For the text-containing cell, return its midpoint in [X, Y] coordinate format. 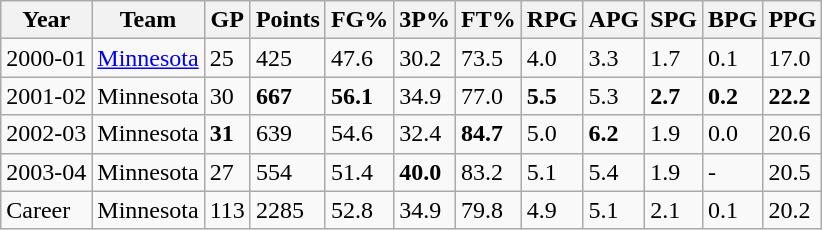
GP [227, 20]
667 [288, 96]
5.3 [614, 96]
APG [614, 20]
20.2 [792, 210]
3.3 [614, 58]
4.9 [552, 210]
5.4 [614, 172]
47.6 [359, 58]
20.6 [792, 134]
FT% [489, 20]
17.0 [792, 58]
425 [288, 58]
30 [227, 96]
25 [227, 58]
RPG [552, 20]
BPG [733, 20]
73.5 [489, 58]
Team [148, 20]
83.2 [489, 172]
27 [227, 172]
5.5 [552, 96]
0.2 [733, 96]
2000-01 [46, 58]
113 [227, 210]
20.5 [792, 172]
1.7 [674, 58]
51.4 [359, 172]
52.8 [359, 210]
2001-02 [46, 96]
Career [46, 210]
PPG [792, 20]
4.0 [552, 58]
- [733, 172]
2285 [288, 210]
56.1 [359, 96]
639 [288, 134]
Year [46, 20]
77.0 [489, 96]
554 [288, 172]
6.2 [614, 134]
22.2 [792, 96]
40.0 [425, 172]
2002-03 [46, 134]
5.0 [552, 134]
54.6 [359, 134]
32.4 [425, 134]
84.7 [489, 134]
Points [288, 20]
2.7 [674, 96]
SPG [674, 20]
31 [227, 134]
79.8 [489, 210]
30.2 [425, 58]
2.1 [674, 210]
FG% [359, 20]
2003-04 [46, 172]
0.0 [733, 134]
3P% [425, 20]
